Pinpoint the cell where the given text exists, returning its (X, Y) midpoint coordinate. 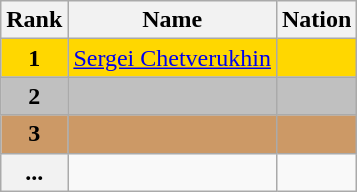
Nation (316, 20)
Rank (34, 20)
1 (34, 58)
Sergei Chetverukhin (172, 58)
Name (172, 20)
... (34, 172)
3 (34, 134)
2 (34, 96)
